Return (x, y) of the center of cell containing provided text 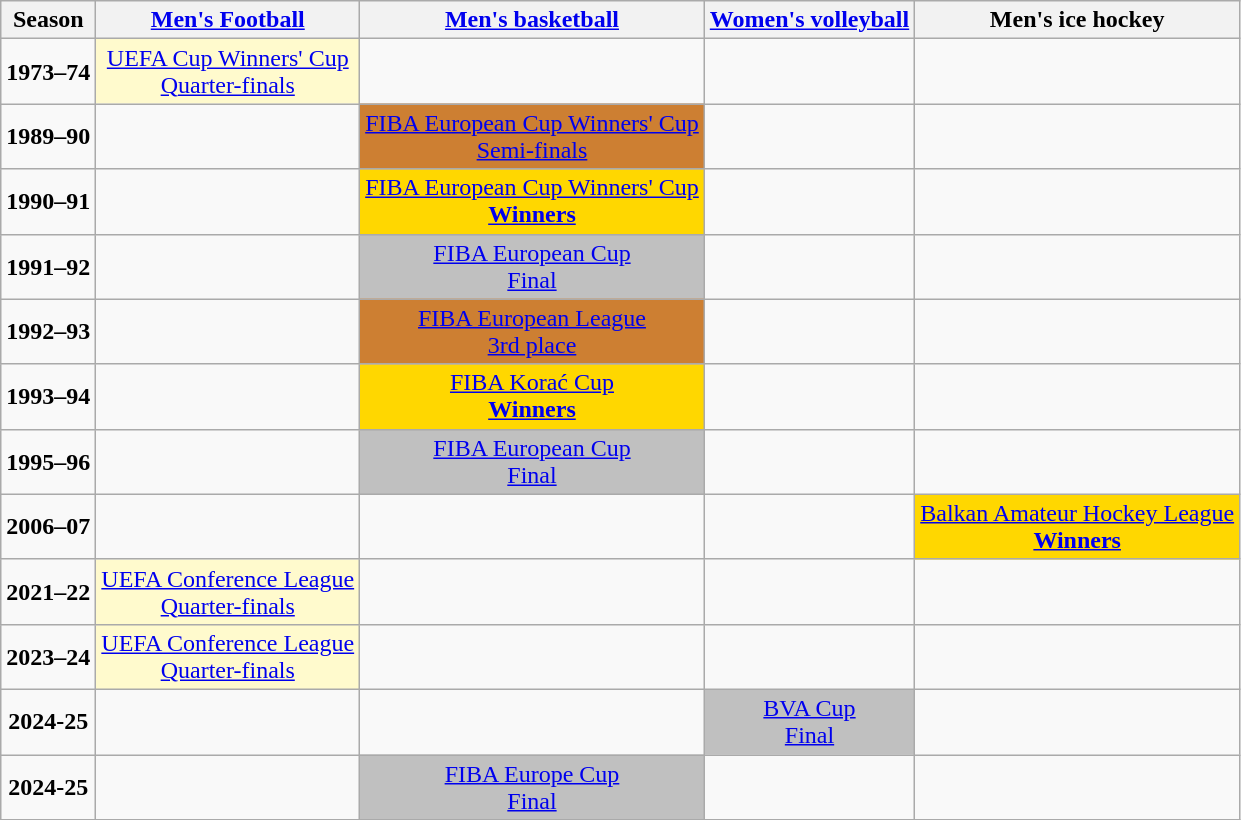
Season (48, 20)
2006–07 (48, 526)
Men's ice hockey (1078, 20)
Men's Football (228, 20)
2023–24 (48, 656)
2021–22 (48, 592)
1991–92 (48, 266)
FIBA Korać Cup Winners (532, 396)
Women's volleyball (809, 20)
1993–94 (48, 396)
Men's basketball (532, 20)
FIBA Europe Cup Final (532, 786)
UEFA Cup Winners' CupQuarter-finals (228, 72)
1973–74 (48, 72)
FIBA European Cup Winners' CupSemi-finals (532, 136)
1992–93 (48, 332)
Balkan Amateur Hockey League Winners (1078, 526)
FIBA European League3rd place (532, 332)
1989–90 (48, 136)
1990–91 (48, 202)
BVA CupFinal (809, 722)
FIBA European Cup Winners' Cup Winners (532, 202)
1995–96 (48, 462)
